Capture the cell that displays the provided text and extract its [X, Y] central coordinate. 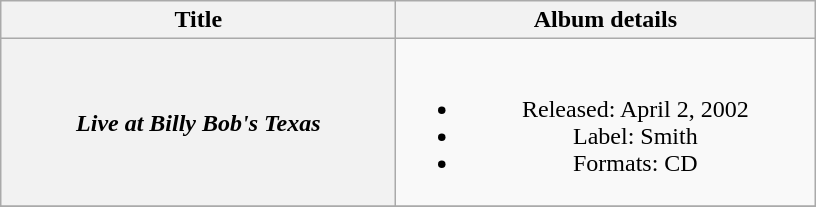
Live at Billy Bob's Texas [198, 122]
Title [198, 20]
Album details [606, 20]
Released: April 2, 2002Label: SmithFormats: CD [606, 122]
